Find where the given text appears and provide that cell's center as (X, Y) coordinate. 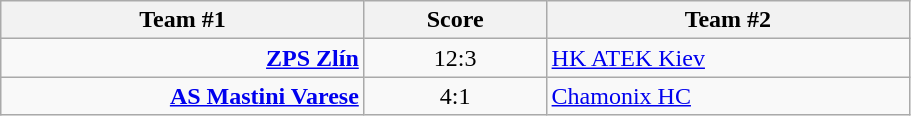
ZPS Zlín (183, 58)
4:1 (455, 96)
12:3 (455, 58)
HK ATEK Kiev (728, 58)
Chamonix HC (728, 96)
Score (455, 20)
Team #2 (728, 20)
AS Mastini Varese (183, 96)
Team #1 (183, 20)
